Find where the given text appears and provide that cell's center as (x, y) coordinate. 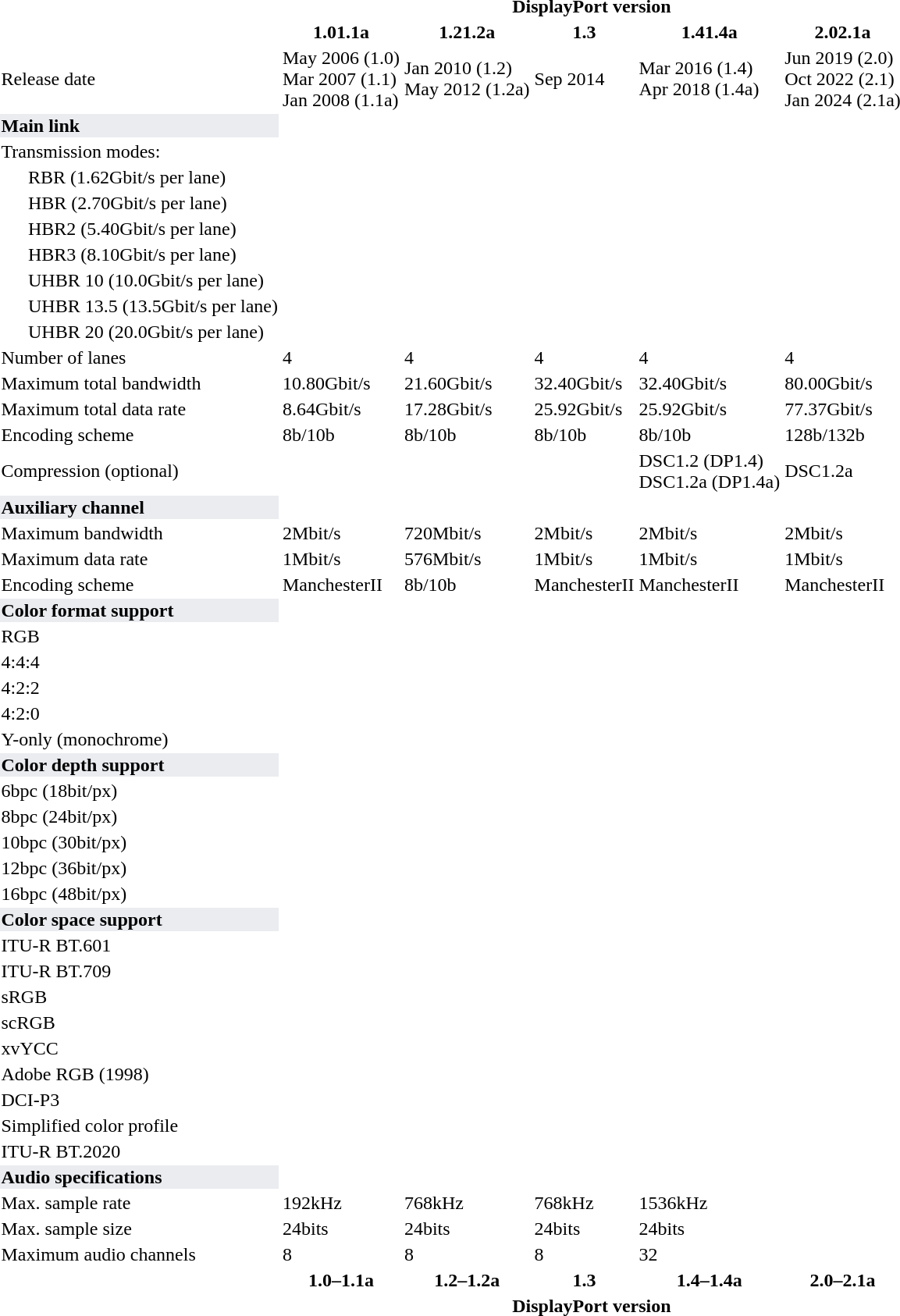
Auxiliary channel (139, 507)
16bpc (48bit/px) (139, 894)
17.28Gbit/s (467, 409)
Simplified color profile (139, 1126)
1.4–1.4a (710, 1280)
UHBR 13.5 (13.5Gbit/s per lane) (139, 306)
Maximum bandwidth (139, 533)
Color depth support (139, 765)
Maximum audio channels (139, 1254)
8bpc (24bit/px) (139, 816)
Mar 2016 (1.4)Apr 2018 (1.4a) (710, 79)
6bpc (18bit/px) (139, 791)
4:2:2 (139, 688)
Transmission modes: (139, 151)
4:4:4 (139, 662)
192kHz (340, 1203)
Maximum total data rate (139, 409)
UHBR 20 (20.0Gbit/s per lane) (139, 332)
720Mbit/s (467, 533)
RGB (139, 636)
DSC1.2 (DP1.4)DSC1.2a (DP1.4a) (710, 471)
HBR (2.70Gbit/s per lane) (139, 203)
UHBR 10 (10.0Gbit/s per lane) (139, 280)
May 2006 (1.0)Mar 2007 (1.1)Jan 2008 (1.1a) (340, 79)
Sep 2014 (584, 79)
Color space support (139, 919)
Max. sample rate (139, 1203)
Compression (optional) (139, 471)
Y-only (monochrome) (139, 739)
21.60Gbit/s (467, 383)
DCI-P3 (139, 1100)
Max. sample size (139, 1229)
1.41.4a (710, 32)
1.21.2a (467, 32)
1.01.1a (340, 32)
1.0–1.1a (340, 1280)
Release date (139, 79)
ITU-R BT.709 (139, 971)
Adobe RGB (1998) (139, 1074)
RBR (1.62Gbit/s per lane) (139, 177)
Maximum data rate (139, 559)
Audio specifications (139, 1177)
10bpc (30bit/px) (139, 842)
sRGB (139, 997)
1536kHz (710, 1203)
Maximum total bandwidth (139, 383)
Number of lanes (139, 357)
10.80Gbit/s (340, 383)
12bpc (36bit/px) (139, 868)
4:2:0 (139, 713)
HBR3 (8.10Gbit/s per lane) (139, 254)
576Mbit/s (467, 559)
1.2–1.2a (467, 1280)
HBR2 (5.40Gbit/s per lane) (139, 229)
8.64Gbit/s (340, 409)
scRGB (139, 1023)
Jan 2010 (1.2)May 2012 (1.2a) (467, 79)
ITU-R BT.2020 (139, 1151)
ITU-R BT.601 (139, 945)
Color format support (139, 610)
32 (710, 1254)
xvYCC (139, 1048)
Main link (139, 126)
